Identify which cell holds the provided text, then report its (X, Y) central coordinate. 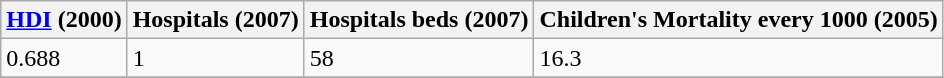
Hospitals (2007) (216, 20)
Hospitals beds (2007) (419, 20)
Children's Mortality every 1000 (2005) (738, 20)
16.3 (738, 58)
0.688 (64, 58)
1 (216, 58)
58 (419, 58)
HDI (2000) (64, 20)
